Scan for the cell matching the given text and deliver its [x, y] coordinate at center. 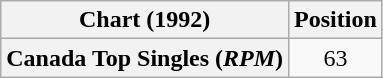
63 [336, 58]
Canada Top Singles (RPM) [145, 58]
Chart (1992) [145, 20]
Position [336, 20]
